Locate the cell with the specified text and output its (x, y) center coordinate. 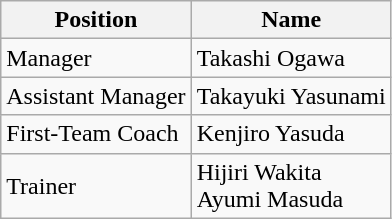
First-Team Coach (96, 134)
Manager (96, 58)
Kenjiro Yasuda (291, 134)
Name (291, 20)
Hijiri Wakita Ayumi Masuda (291, 186)
Position (96, 20)
Trainer (96, 186)
Takayuki Yasunami (291, 96)
Takashi Ogawa (291, 58)
Assistant Manager (96, 96)
